Provide the [X, Y] coordinate of the cell's center where the given text is located.  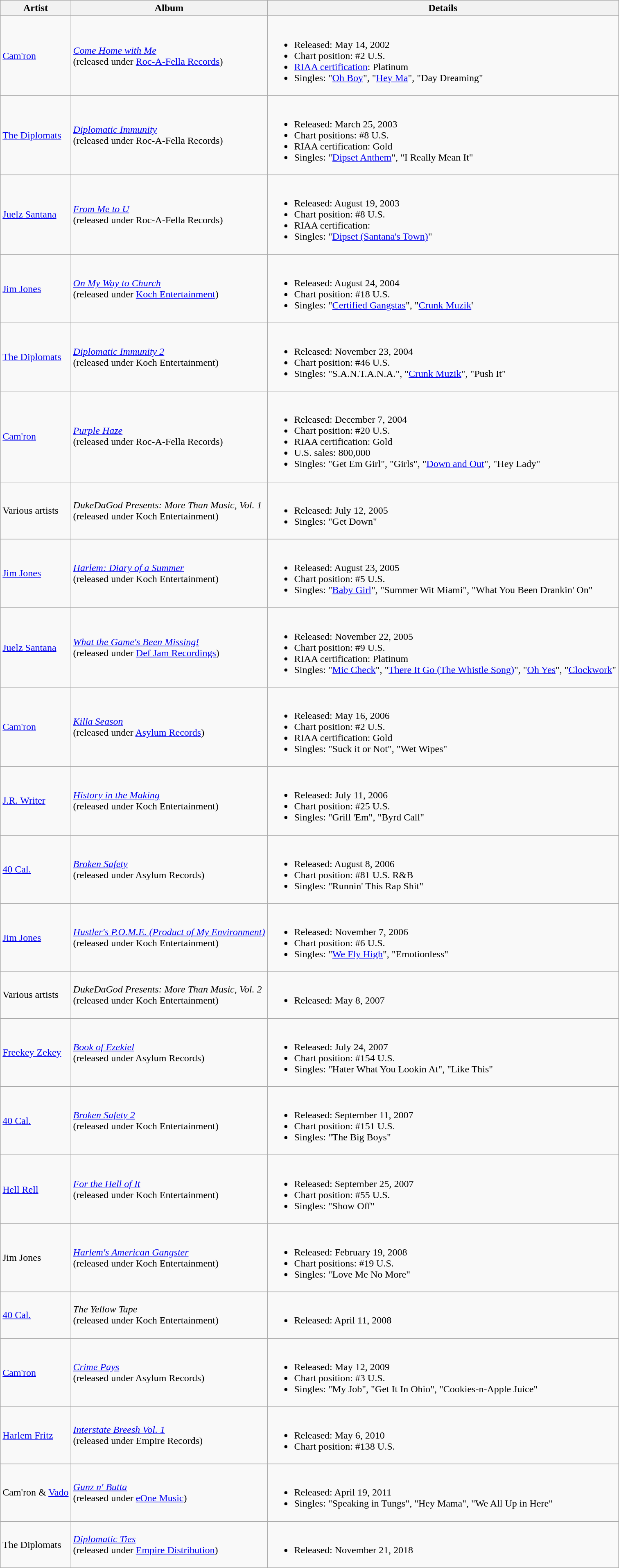
Released: May 12, 2009Chart position: #3 U.S.Singles: "My Job", "Get It In Ohio", "Cookies-n-Apple Juice" [443, 1372]
The Yellow Tape(released under Koch Entertainment) [169, 1315]
Released: May 8, 2007 [443, 995]
DukeDaGod Presents: More Than Music, Vol. 2(released under Koch Entertainment) [169, 995]
Hell Rell [36, 1190]
Freekey Zekey [36, 1053]
Broken Safety 2(released under Koch Entertainment) [169, 1121]
Released: February 19, 2008Chart positions: #19 U.S.Singles: "Love Me No More" [443, 1258]
Released: November 23, 2004Chart position: #46 U.S.Singles: "S.A.N.T.A.N.A.", "Crunk Muzik", "Push It" [443, 357]
Released: August 8, 2006Chart position: #81 U.S. R&BSingles: "Runnin' This Rap Shit" [443, 869]
Harlem: Diary of a Summer(released under Koch Entertainment) [169, 573]
Book of Ezekiel(released under Asylum Records) [169, 1053]
Released: August 19, 2003Chart position: #8 U.S.RIAA certification:Singles: "Dipset (Santana's Town)" [443, 215]
Released: September 11, 2007Chart position: #151 U.S.Singles: "The Big Boys" [443, 1121]
Released: May 6, 2010Chart position: #138 U.S. [443, 1435]
Released: November 7, 2006Chart position: #6 U.S.Singles: "We Fly High", "Emotionless" [443, 938]
Album [169, 8]
Released: July 11, 2006Chart position: #25 U.S.Singles: "Grill 'Em", "Byrd Call" [443, 800]
J.R. Writer [36, 800]
Harlem Fritz [36, 1435]
Crime Pays(released under Asylum Records) [169, 1372]
For the Hell of It(released under Koch Entertainment) [169, 1190]
Released: April 11, 2008 [443, 1315]
Artist [36, 8]
Released: May 14, 2002Chart position: #2 U.S.RIAA certification: PlatinumSingles: "Oh Boy", "Hey Ma", "Day Dreaming" [443, 56]
History in the Making(released under Koch Entertainment) [169, 800]
Released: July 24, 2007Chart position: #154 U.S.Singles: "Hater What You Lookin At", "Like This" [443, 1053]
Interstate Breesh Vol. 1(released under Empire Records) [169, 1435]
Diplomatic Immunity(released under Roc-A-Fella Records) [169, 135]
Released: August 24, 2004Chart position: #18 U.S.Singles: "Certified Gangstas", "Crunk Muzik' [443, 288]
Cam'ron & Vado [36, 1493]
Hustler's P.O.M.E. (Product of My Environment)(released under Koch Entertainment) [169, 938]
Released: April 19, 2011Singles: "Speaking in Tungs", "Hey Mama", "We All Up in Here" [443, 1493]
Released: November 21, 2018 [443, 1544]
Gunz n' Butta(released under eOne Music) [169, 1493]
Diplomatic Immunity 2(released under Koch Entertainment) [169, 357]
Released: March 25, 2003Chart positions: #8 U.S.RIAA certification: GoldSingles: "Dipset Anthem", "I Really Mean It" [443, 135]
Released: September 25, 2007Chart position: #55 U.S.Singles: "Show Off" [443, 1190]
What the Game's Been Missing!(released under Def Jam Recordings) [169, 647]
Come Home with Me(released under Roc-A-Fella Records) [169, 56]
Purple Haze(released under Roc-A-Fella Records) [169, 437]
Diplomatic Ties(released under Empire Distribution) [169, 1544]
Details [443, 8]
On My Way to Church(released under Koch Entertainment) [169, 288]
Harlem's American Gangster(released under Koch Entertainment) [169, 1258]
Killa Season(released under Asylum Records) [169, 727]
Released: July 12, 2005Singles: "Get Down" [443, 510]
From Me to U(released under Roc-A-Fella Records) [169, 215]
Broken Safety(released under Asylum Records) [169, 869]
DukeDaGod Presents: More Than Music, Vol. 1(released under Koch Entertainment) [169, 510]
Released: May 16, 2006Chart position: #2 U.S.RIAA certification: GoldSingles: "Suck it or Not", "Wet Wipes" [443, 727]
Released: August 23, 2005Chart position: #5 U.S.Singles: "Baby Girl", "Summer Wit Miami", "What You Been Drankin' On" [443, 573]
